Find where the given text appears and provide that cell's center as (x, y) coordinate. 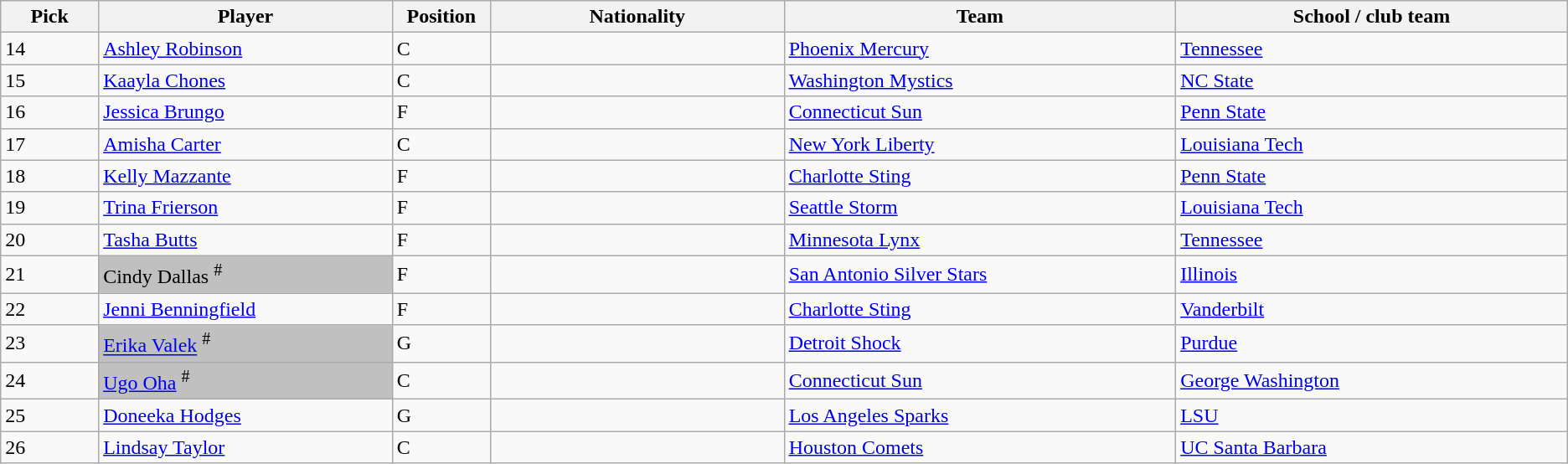
Amisha Carter (246, 144)
Illinois (1372, 275)
Kelly Mazzante (246, 176)
Seattle Storm (980, 208)
20 (50, 240)
Vanderbilt (1372, 309)
Houston Comets (980, 447)
17 (50, 144)
16 (50, 112)
14 (50, 49)
Pick (50, 17)
NC State (1372, 80)
15 (50, 80)
Team (980, 17)
23 (50, 343)
Ugo Oha # (246, 380)
San Antonio Silver Stars (980, 275)
19 (50, 208)
LSU (1372, 415)
24 (50, 380)
Trina Frierson (246, 208)
Lindsay Taylor (246, 447)
26 (50, 447)
New York Liberty (980, 144)
Doneeka Hodges (246, 415)
Position (441, 17)
22 (50, 309)
Kaayla Chones (246, 80)
UC Santa Barbara (1372, 447)
School / club team (1372, 17)
Washington Mystics (980, 80)
Jenni Benningfield (246, 309)
Tasha Butts (246, 240)
George Washington (1372, 380)
18 (50, 176)
Ashley Robinson (246, 49)
Erika Valek # (246, 343)
Purdue (1372, 343)
Jessica Brungo (246, 112)
21 (50, 275)
Detroit Shock (980, 343)
Cindy Dallas # (246, 275)
Minnesota Lynx (980, 240)
Los Angeles Sparks (980, 415)
Phoenix Mercury (980, 49)
Nationality (637, 17)
Player (246, 17)
25 (50, 415)
